Provide the (X, Y) coordinate of the cell's center where the given text is located.  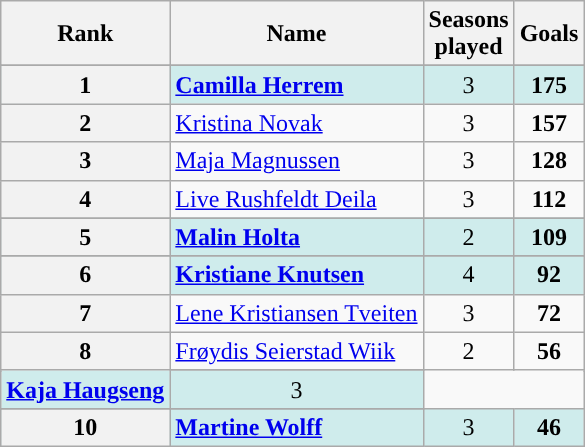
72 (549, 313)
Maja Magnussen (296, 161)
7 (86, 313)
56 (549, 351)
175 (549, 85)
Kristina Novak (296, 123)
Name (296, 34)
8 (86, 351)
Live Rushfeldt Deila (296, 199)
Malin Holta (296, 237)
Camilla Herrem (296, 85)
5 (86, 237)
Rank (86, 34)
Kaja Haugseng (86, 389)
Kristiane Knutsen (296, 275)
112 (549, 199)
92 (549, 275)
1 (86, 85)
Lene Kristiansen Tveiten (296, 313)
46 (549, 427)
Frøydis Seierstad Wiik (296, 351)
10 (86, 427)
6 (86, 275)
Goals (549, 34)
Seasonsplayed (468, 34)
Martine Wolff (296, 427)
157 (549, 123)
109 (549, 237)
128 (549, 161)
